Capture the cell that displays the provided text and extract its [X, Y] central coordinate. 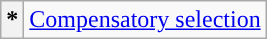
Compensatory selection [145, 20]
* [12, 20]
